Locate the cell with the specified text and output its (x, y) center coordinate. 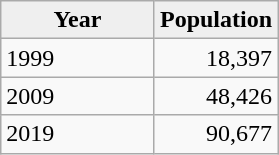
2009 (78, 96)
Year (78, 20)
48,426 (216, 96)
Population (216, 20)
90,677 (216, 134)
2019 (78, 134)
1999 (78, 58)
18,397 (216, 58)
